For the text-containing cell, return its midpoint in (X, Y) coordinate format. 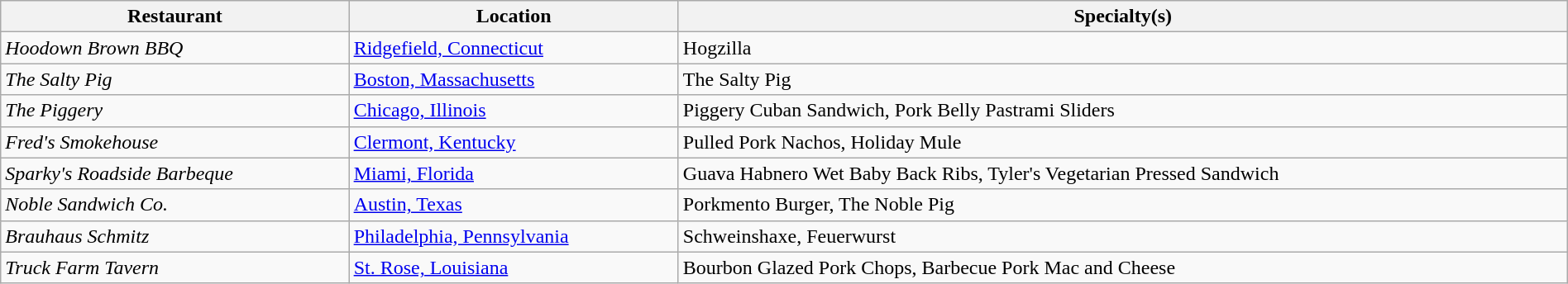
Truck Farm Tavern (175, 267)
Porkmento Burger, The Noble Pig (1123, 205)
Hogzilla (1123, 48)
Fred's Smokehouse (175, 142)
Philadelphia, Pennsylvania (514, 236)
Noble Sandwich Co. (175, 205)
St. Rose, Louisiana (514, 267)
Sparky's Roadside Barbeque (175, 173)
Location (514, 17)
Pulled Pork Nachos, Holiday Mule (1123, 142)
Boston, Massachusetts (514, 79)
Miami, Florida (514, 173)
Piggery Cuban Sandwich, Pork Belly Pastrami Sliders (1123, 111)
Bourbon Glazed Pork Chops, Barbecue Pork Mac and Cheese (1123, 267)
Clermont, Kentucky (514, 142)
Restaurant (175, 17)
The Piggery (175, 111)
Schweinshaxe, Feuerwurst (1123, 236)
Brauhaus Schmitz (175, 236)
Guava Habnero Wet Baby Back Ribs, Tyler's Vegetarian Pressed Sandwich (1123, 173)
Austin, Texas (514, 205)
Hoodown Brown BBQ (175, 48)
Specialty(s) (1123, 17)
Chicago, Illinois (514, 111)
Ridgefield, Connecticut (514, 48)
